Detect which cell encompasses the target text, then output its (X, Y) center coordinate. 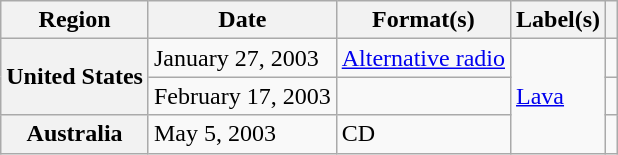
Format(s) (423, 20)
CD (423, 134)
May 5, 2003 (242, 134)
January 27, 2003 (242, 58)
Alternative radio (423, 58)
Label(s) (558, 20)
Date (242, 20)
United States (75, 77)
Lava (558, 96)
Region (75, 20)
Australia (75, 134)
February 17, 2003 (242, 96)
